Extract the [x, y] coordinate from the center of the cell holding the provided text.  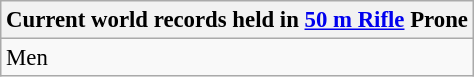
Men [238, 58]
Current world records held in 50 m Rifle Prone [238, 20]
